Detect which cell encompasses the target text, then output its [X, Y] center coordinate. 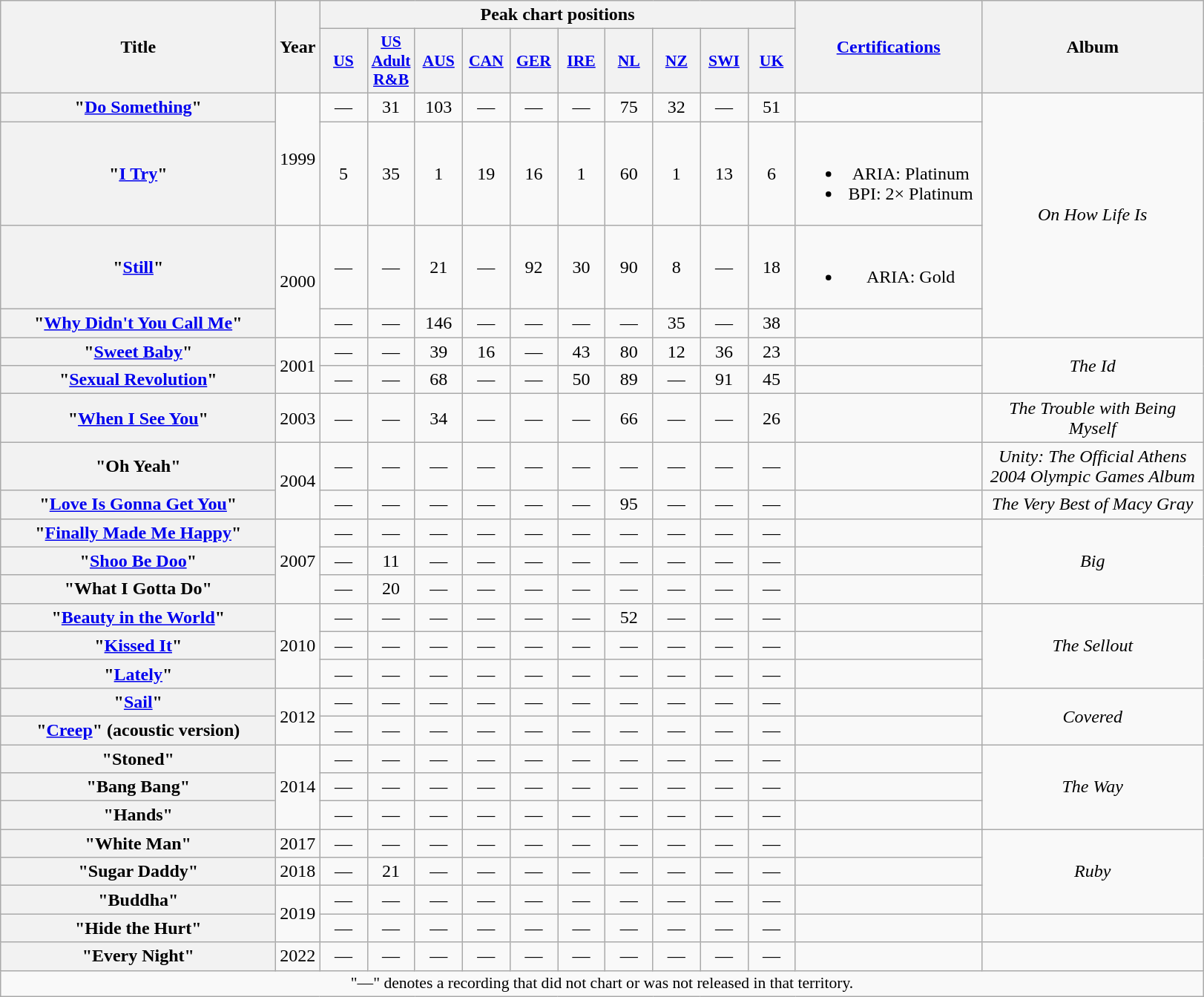
"Why Didn't You Call Me" [138, 323]
2018 [298, 872]
30 [582, 267]
"Lately" [138, 674]
11 [391, 561]
1999 [298, 159]
Big [1092, 561]
SWI [724, 61]
146 [438, 323]
On How Life Is [1092, 215]
Album [1092, 47]
2010 [298, 645]
2012 [298, 716]
31 [391, 107]
"Sexual Revolution" [138, 380]
ARIA: Gold [889, 267]
2022 [298, 956]
"Love Is Gonna Get You" [138, 504]
"I Try" [138, 174]
AUS [438, 61]
52 [629, 617]
60 [629, 174]
20 [391, 589]
92 [533, 267]
"Sail" [138, 702]
50 [582, 380]
75 [629, 107]
2000 [298, 282]
Year [298, 47]
6 [772, 174]
The Very Best of Macy Gray [1092, 504]
8 [677, 267]
IRE [582, 61]
34 [438, 418]
2003 [298, 418]
12 [677, 352]
23 [772, 352]
"Buddha" [138, 900]
103 [438, 107]
Unity: The Official Athens 2004 Olympic Games Album [1092, 466]
32 [677, 107]
ARIA: PlatinumBPI: 2× Platinum [889, 174]
"Hide the Hurt" [138, 928]
36 [724, 352]
GER [533, 61]
UK [772, 61]
"Do Something" [138, 107]
2019 [298, 914]
"When I See You" [138, 418]
38 [772, 323]
"Hands" [138, 815]
"What I Gotta Do" [138, 589]
66 [629, 418]
89 [629, 380]
"Oh Yeah" [138, 466]
"Bang Bang" [138, 787]
The Way [1092, 787]
2014 [298, 787]
39 [438, 352]
26 [772, 418]
91 [724, 380]
CAN [486, 61]
"Creep" (acoustic version) [138, 730]
Covered [1092, 716]
"Stoned" [138, 759]
The Id [1092, 366]
51 [772, 107]
2017 [298, 843]
The Trouble with Being Myself [1092, 418]
USAdultR&B [391, 61]
"Beauty in the World" [138, 617]
NL [629, 61]
"—" denotes a recording that did not chart or was not released in that territory. [602, 984]
Ruby [1092, 872]
"Kissed It" [138, 645]
"Every Night" [138, 956]
Title [138, 47]
80 [629, 352]
13 [724, 174]
Peak chart positions [558, 15]
"Sugar Daddy" [138, 872]
90 [629, 267]
"Shoo Be Doo" [138, 561]
NZ [677, 61]
US [343, 61]
"Still" [138, 267]
Certifications [889, 47]
The Sellout [1092, 645]
18 [772, 267]
2001 [298, 366]
5 [343, 174]
43 [582, 352]
"Finally Made Me Happy" [138, 533]
95 [629, 504]
45 [772, 380]
2007 [298, 561]
2004 [298, 481]
"White Man" [138, 843]
68 [438, 380]
"Sweet Baby" [138, 352]
19 [486, 174]
